Provide the [X, Y] coordinate of the cell's center where the given text is located.  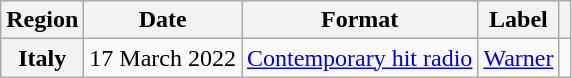
Date [163, 20]
Italy [42, 58]
17 March 2022 [163, 58]
Region [42, 20]
Warner [518, 58]
Contemporary hit radio [360, 58]
Label [518, 20]
Format [360, 20]
